Locate the cell with the specified text and output its [X, Y] center coordinate. 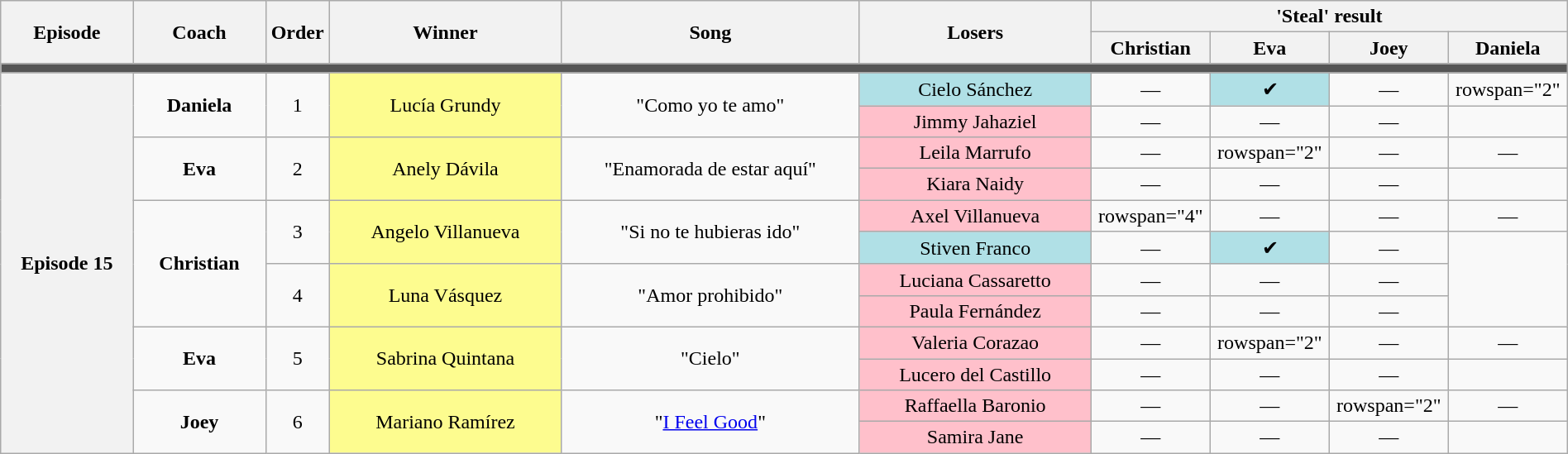
'Steal' result [1329, 17]
Cielo Sánchez [975, 89]
Lucero del Castillo [975, 375]
rowspan="4" [1150, 216]
5 [298, 358]
Kiara Naidy [975, 184]
Jimmy Jahaziel [975, 122]
Paula Fernández [975, 311]
2 [298, 169]
1 [298, 105]
"I Feel Good" [710, 422]
Leila Marrufo [975, 153]
Sabrina Quintana [445, 358]
Song [710, 32]
Axel Villanueva [975, 216]
3 [298, 232]
"Amor prohibido" [710, 295]
Mariano Ramírez [445, 422]
"Como yo te amo" [710, 105]
Losers [975, 32]
Valeria Corazao [975, 342]
Order [298, 32]
Anely Dávila [445, 169]
Angelo Villanueva [445, 232]
Stiven Franco [975, 248]
"Cielo" [710, 358]
Episode 15 [67, 263]
Lucía Grundy [445, 105]
Samira Jane [975, 437]
Winner [445, 32]
Luciana Cassaretto [975, 280]
Raffaella Baronio [975, 406]
6 [298, 422]
4 [298, 295]
Coach [199, 32]
"Si no te hubieras ido" [710, 232]
Luna Vásquez [445, 295]
"Enamorada de estar aquí" [710, 169]
Episode [67, 32]
